For the text-containing cell, return its midpoint in [X, Y] coordinate format. 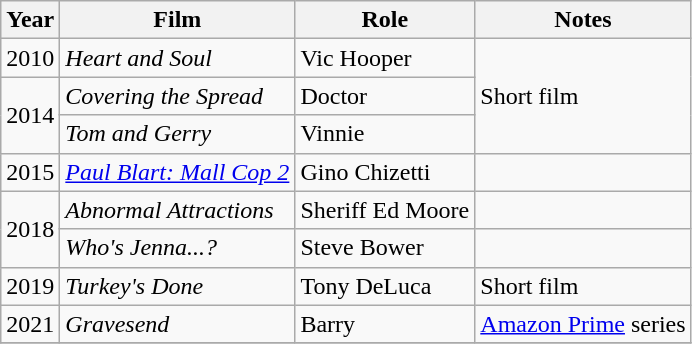
2018 [30, 229]
2010 [30, 58]
2021 [30, 324]
Sheriff Ed Moore [385, 210]
Gino Chizetti [385, 172]
Year [30, 20]
Tony DeLuca [385, 286]
Abnormal Attractions [178, 210]
Doctor [385, 96]
Vinnie [385, 134]
Steve Bower [385, 248]
2015 [30, 172]
2019 [30, 286]
Notes [583, 20]
Paul Blart: Mall Cop 2 [178, 172]
Gravesend [178, 324]
2014 [30, 115]
Tom and Gerry [178, 134]
Turkey's Done [178, 286]
Role [385, 20]
Vic Hooper [385, 58]
Amazon Prime series [583, 324]
Who's Jenna...? [178, 248]
Covering the Spread [178, 96]
Heart and Soul [178, 58]
Film [178, 20]
Barry [385, 324]
